Determine the [X, Y] coordinate at the center of the cell enclosing the given text.  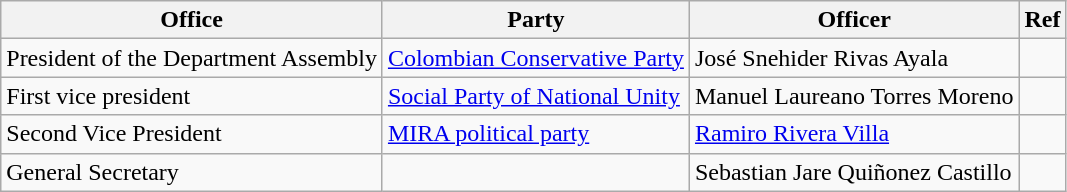
Social Party of National Unity [536, 96]
Sebastian Jare Quiñonez Castillo [854, 172]
Manuel Laureano Torres Moreno [854, 96]
President of the Department Assembly [192, 58]
Ramiro Rivera Villa [854, 134]
Ref [1042, 20]
Office [192, 20]
First vice president [192, 96]
Colombian Conservative Party [536, 58]
José Snehider Rivas Ayala [854, 58]
Second Vice President [192, 134]
MIRA political party [536, 134]
Officer [854, 20]
General Secretary [192, 172]
Party [536, 20]
